For the text-containing cell, return its midpoint in (x, y) coordinate format. 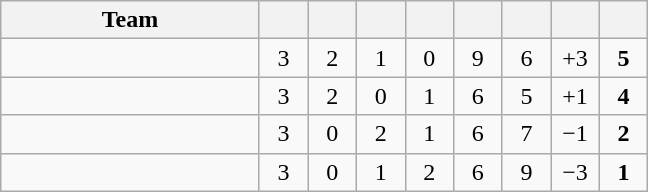
+3 (576, 58)
4 (624, 96)
−3 (576, 172)
−1 (576, 134)
7 (526, 134)
+1 (576, 96)
Team (130, 20)
